Extract the [x, y] coordinate from the center of the cell holding the provided text.  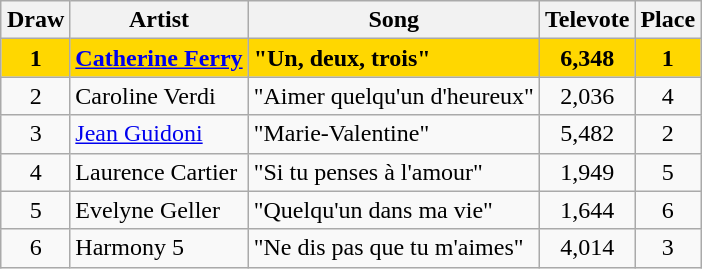
1,949 [586, 172]
Jean Guidoni [159, 134]
4,014 [586, 248]
Evelyne Geller [159, 210]
Caroline Verdi [159, 96]
Song [394, 20]
Place [668, 20]
Artist [159, 20]
5,482 [586, 134]
2,036 [586, 96]
Laurence Cartier [159, 172]
"Marie-Valentine" [394, 134]
Televote [586, 20]
Harmony 5 [159, 248]
Draw [35, 20]
1,644 [586, 210]
"Si tu penses à l'amour" [394, 172]
"Ne dis pas que tu m'aimes" [394, 248]
6,348 [586, 58]
Catherine Ferry [159, 58]
"Un, deux, trois" [394, 58]
"Quelqu'un dans ma vie" [394, 210]
"Aimer quelqu'un d'heureux" [394, 96]
